Scan for the cell matching the given text and deliver its (x, y) coordinate at center. 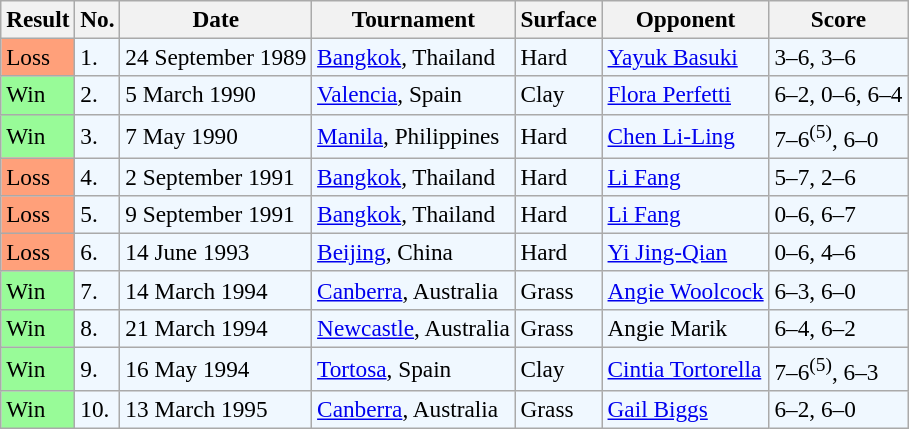
Flora Perfetti (686, 95)
8. (98, 328)
5–7, 2–6 (838, 177)
Angie Woolcock (686, 290)
Gail Biggs (686, 410)
Tournament (414, 19)
24 September 1989 (216, 57)
3–6, 3–6 (838, 57)
2. (98, 95)
Tortosa, Spain (414, 369)
1. (98, 57)
14 March 1994 (216, 290)
Chen Li-Ling (686, 136)
7–6(5), 6–3 (838, 369)
7. (98, 290)
21 March 1994 (216, 328)
Yi Jing-Qian (686, 252)
6–2, 6–0 (838, 410)
7–6(5), 6–0 (838, 136)
Newcastle, Australia (414, 328)
7 May 1990 (216, 136)
Beijing, China (414, 252)
6–2, 0–6, 6–4 (838, 95)
Result (38, 19)
6–3, 6–0 (838, 290)
Yayuk Basuki (686, 57)
6–4, 6–2 (838, 328)
Opponent (686, 19)
5. (98, 214)
14 June 1993 (216, 252)
Valencia, Spain (414, 95)
Manila, Philippines (414, 136)
Surface (558, 19)
9 September 1991 (216, 214)
0–6, 4–6 (838, 252)
10. (98, 410)
9. (98, 369)
Angie Marik (686, 328)
2 September 1991 (216, 177)
4. (98, 177)
13 March 1995 (216, 410)
16 May 1994 (216, 369)
No. (98, 19)
6. (98, 252)
Score (838, 19)
3. (98, 136)
0–6, 6–7 (838, 214)
5 March 1990 (216, 95)
Cintia Tortorella (686, 369)
Date (216, 19)
